Identify which cell holds the provided text, then report its [X, Y] central coordinate. 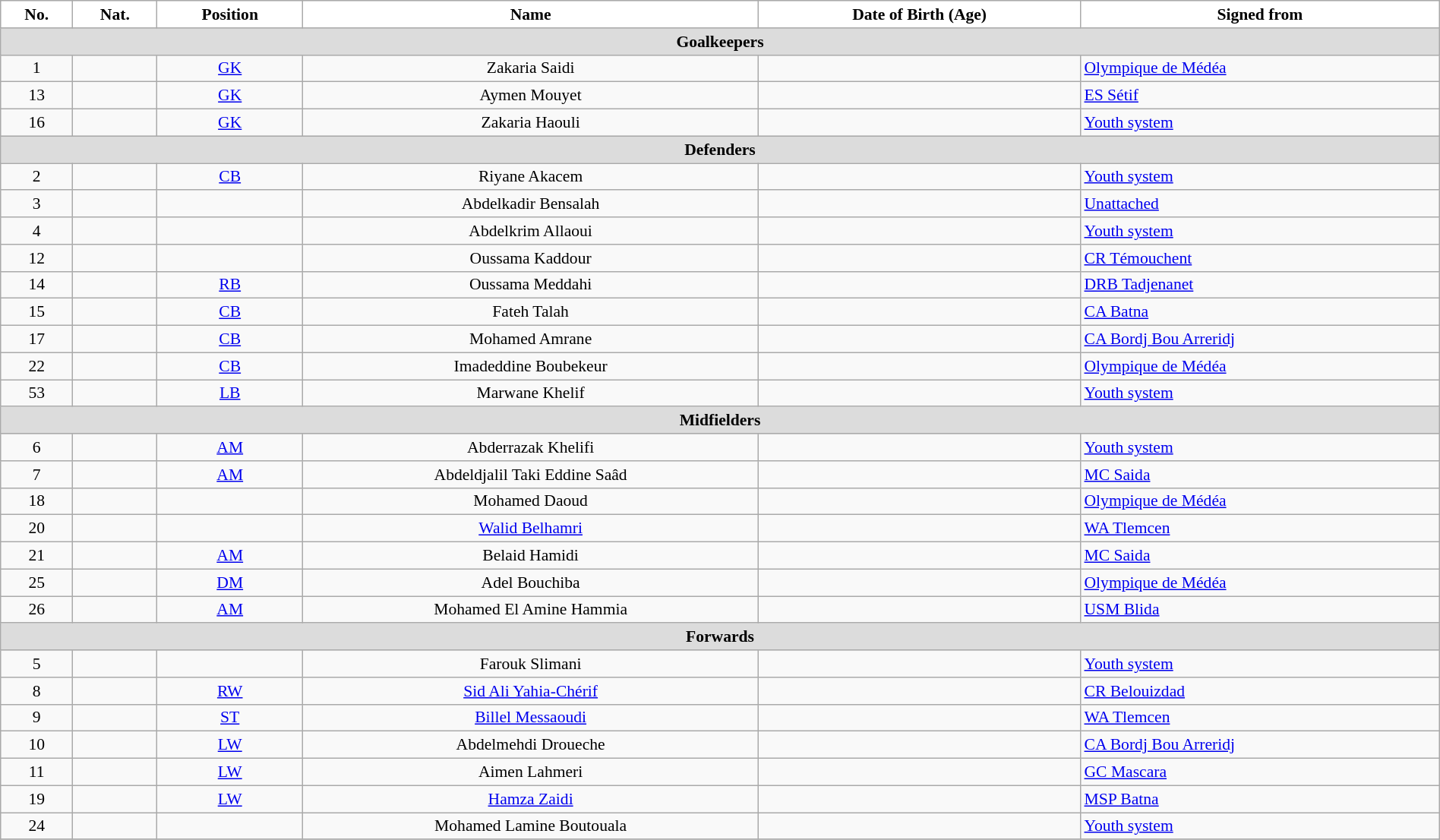
5 [36, 664]
Name [530, 14]
11 [36, 772]
RW [229, 691]
Defenders [720, 150]
Zakaria Saidi [530, 68]
Nat. [115, 14]
16 [36, 123]
Marwane Khelif [530, 393]
10 [36, 745]
Zakaria Haouli [530, 123]
Mohamed Amrane [530, 339]
4 [36, 231]
26 [36, 610]
Mohamed Lamine Boutouala [530, 826]
Sid Ali Yahia-Chérif [530, 691]
ES Sétif [1259, 96]
Hamza Zaidi [530, 799]
ST [229, 718]
Aymen Mouyet [530, 96]
Unattached [1259, 204]
8 [36, 691]
2 [36, 177]
9 [36, 718]
Mohamed El Amine Hammia [530, 610]
Midfielders [720, 421]
Abdelkadir Bensalah [530, 204]
Abdelkrim Allaoui [530, 231]
7 [36, 475]
CR Témouchent [1259, 258]
3 [36, 204]
LB [229, 393]
Adel Bouchiba [530, 583]
Abderrazak Khelifi [530, 447]
Walid Belhamri [530, 529]
Aimen Lahmeri [530, 772]
22 [36, 366]
Riyane Akacem [530, 177]
CA Batna [1259, 312]
Date of Birth (Age) [920, 14]
Billel Messaoudi [530, 718]
Imadeddine Boubekeur [530, 366]
RB [229, 285]
12 [36, 258]
14 [36, 285]
Signed from [1259, 14]
DM [229, 583]
Oussama Meddahi [530, 285]
15 [36, 312]
No. [36, 14]
24 [36, 826]
Abdelmehdi Droueche [530, 745]
13 [36, 96]
Forwards [720, 637]
Mohamed Daoud [530, 501]
GC Mascara [1259, 772]
25 [36, 583]
MSP Batna [1259, 799]
Goalkeepers [720, 42]
21 [36, 556]
Position [229, 14]
CR Belouizdad [1259, 691]
Farouk Slimani [530, 664]
6 [36, 447]
Abdeldjalil Taki Eddine Saâd [530, 475]
19 [36, 799]
Belaid Hamidi [530, 556]
20 [36, 529]
Fateh Talah [530, 312]
17 [36, 339]
USM Blida [1259, 610]
DRB Tadjenanet [1259, 285]
Oussama Kaddour [530, 258]
18 [36, 501]
53 [36, 393]
1 [36, 68]
